Scan for the cell matching the given text and deliver its [X, Y] coordinate at center. 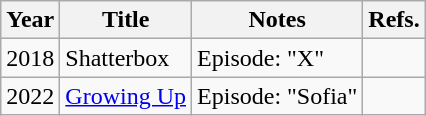
Refs. [394, 20]
Growing Up [126, 96]
Episode: "X" [278, 58]
Year [30, 20]
Episode: "Sofia" [278, 96]
Shatterbox [126, 58]
Notes [278, 20]
Title [126, 20]
2018 [30, 58]
2022 [30, 96]
